Return the [x, y] coordinate for the center point of the cell that contains the specified text.  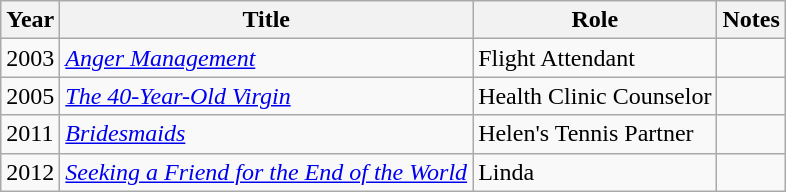
2011 [30, 134]
2012 [30, 172]
The 40-Year-Old Virgin [266, 96]
Health Clinic Counselor [595, 96]
Year [30, 20]
Title [266, 20]
Linda [595, 172]
Notes [751, 20]
2003 [30, 58]
Seeking a Friend for the End of the World [266, 172]
2005 [30, 96]
Helen's Tennis Partner [595, 134]
Bridesmaids [266, 134]
Role [595, 20]
Flight Attendant [595, 58]
Anger Management [266, 58]
